Find where the given text appears and provide that cell's center as (X, Y) coordinate. 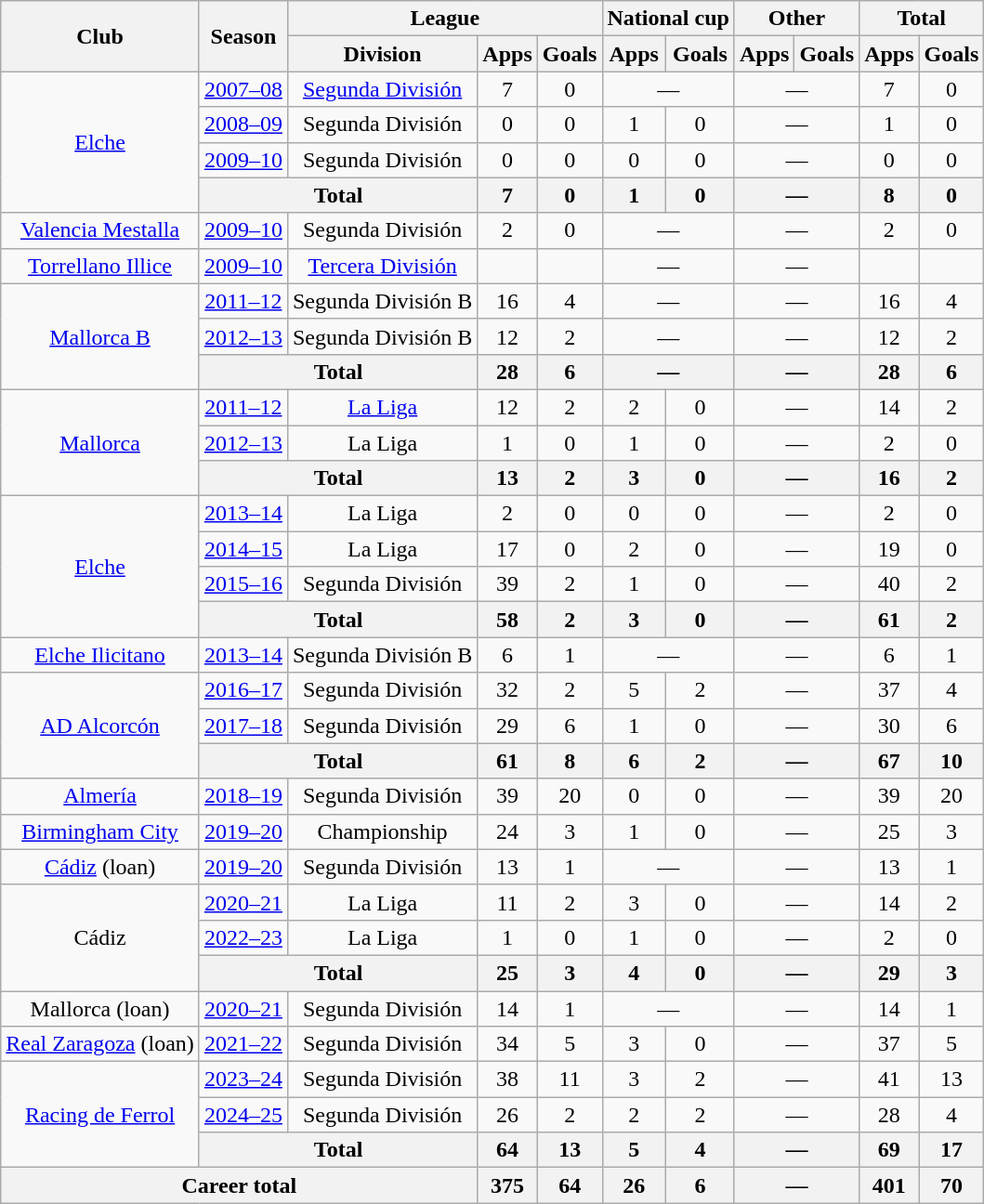
Season (243, 36)
Cádiz (loan) (100, 867)
Championship (382, 831)
2007–08 (243, 89)
2018–19 (243, 796)
2024–25 (243, 1115)
69 (889, 1150)
Tercera División (382, 266)
10 (951, 761)
24 (507, 831)
National cup (668, 19)
League (444, 19)
Mallorca (loan) (100, 1008)
Club (100, 36)
40 (889, 584)
Mallorca (100, 442)
34 (507, 1044)
AD Alcorcón (100, 726)
2022–23 (243, 937)
Racing de Ferrol (100, 1115)
Valencia Mestalla (100, 230)
Cádiz (100, 937)
Almería (100, 796)
2023–24 (243, 1080)
58 (507, 620)
Torrellano Illice (100, 266)
2015–16 (243, 584)
19 (889, 549)
Career total (240, 1185)
2008–09 (243, 124)
2021–22 (243, 1044)
Real Zaragoza (loan) (100, 1044)
2017–18 (243, 726)
Elche Ilicitano (100, 655)
70 (951, 1185)
41 (889, 1080)
Mallorca B (100, 336)
2016–17 (243, 690)
Division (382, 54)
30 (889, 726)
Other (796, 19)
375 (507, 1185)
38 (507, 1080)
2014–15 (243, 549)
67 (889, 761)
32 (507, 690)
401 (889, 1185)
Birmingham City (100, 831)
